Provide the [x, y] coordinate of the cell's center where the given text is located.  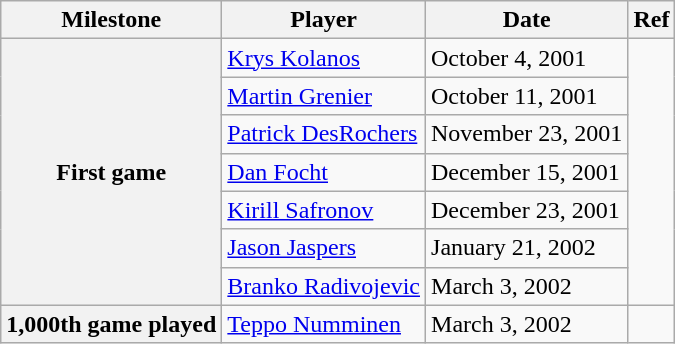
Martin Grenier [324, 96]
Milestone [112, 20]
Krys Kolanos [324, 58]
Branko Radivojevic [324, 286]
Date [527, 20]
Ref [652, 20]
Patrick DesRochers [324, 134]
1,000th game played [112, 324]
Teppo Numminen [324, 324]
Dan Focht [324, 172]
Kirill Safronov [324, 210]
October 4, 2001 [527, 58]
December 15, 2001 [527, 172]
November 23, 2001 [527, 134]
January 21, 2002 [527, 248]
Player [324, 20]
October 11, 2001 [527, 96]
December 23, 2001 [527, 210]
Jason Jaspers [324, 248]
First game [112, 172]
